Return the (X, Y) coordinate for the center point of the cell that contains the specified text.  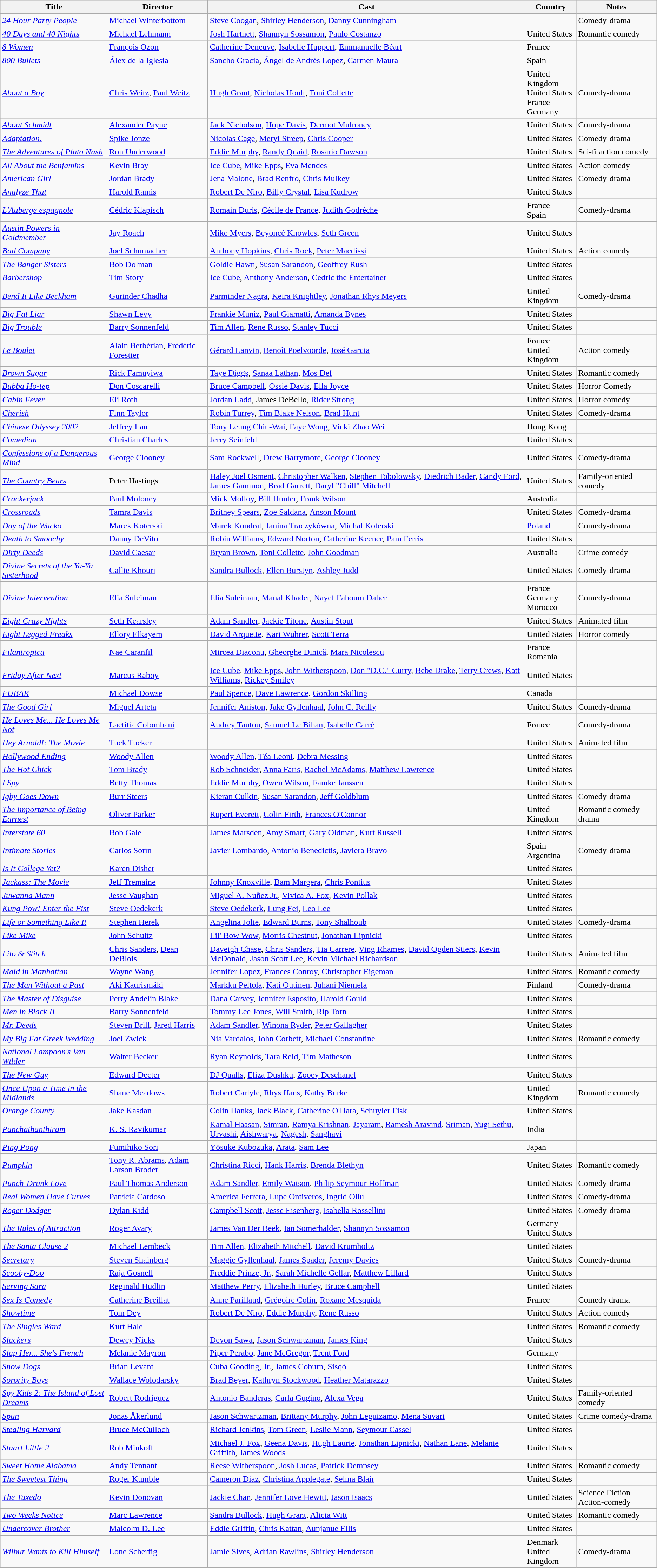
Sweet Home Alabama (54, 1465)
Comedian (54, 440)
François Ozon (158, 47)
Catherine Breillat (158, 1300)
Lil' Bow Wow, Morris Chestnut, Jonathan Lipnicki (366, 935)
Steven Brill, Jared Harris (158, 1025)
Cherish (54, 413)
Mircea Diaconu, Gheorghe Dinică, Mara Nicolescu (366, 652)
Adaptation. (54, 138)
Rob Schneider, Anna Faris, Rachel McAdams, Matthew Lawrence (366, 770)
Title (54, 7)
Tim Allen, Elizabeth Mitchell, David Krumholtz (366, 1246)
Kamal Haasan, Simran, Ramya Krishnan, Jayaram, Ramesh Aravind, Sriman, Yugi Sethu, Urvashi, Aishwarya, Nagesh, Sanghavi (366, 1129)
Sam Rockwell, Drew Barrymore, George Clooney (366, 458)
Stuart Little 2 (54, 1447)
John Schultz (158, 935)
Crime comedy (616, 552)
Michael Dowse (158, 693)
Andy Tennant (158, 1465)
Markku Peltola, Kati Outinen, Juhani Niemela (366, 985)
About Schmidt (54, 125)
24 Hour Party People (54, 20)
Melanie Mayron (158, 1353)
Richard Jenkins, Tom Green, Leslie Mann, Seymour Cassel (366, 1429)
Steven Shainberg (158, 1259)
Tony Leung Chiu-Wai, Faye Wong, Vicki Zhao Wei (366, 426)
Kevin Donovan (158, 1497)
Divine Intervention (54, 598)
Tim Story (158, 278)
Jordan Brady (158, 178)
Anne Parillaud, Grégoire Colin, Roxane Mesquida (366, 1300)
DenmarkUnited Kingdom (551, 1551)
Eddie Griffin, Chris Kattan, Aunjanue Ellis (366, 1529)
Tim Allen, Rene Russo, Stanley Tucci (366, 327)
Steve Oedekerk (158, 909)
FranceGermanyMorocco (551, 598)
Showtime (54, 1313)
40 Days and 40 Nights (54, 34)
Joel Zwick (158, 1039)
Bob Dolman (158, 264)
Jackie Chan, Jennifer Love Hewitt, Jason Isaacs (366, 1497)
David Caesar (158, 552)
Secretary (54, 1259)
The Santa Clause 2 (54, 1246)
FUBAR (54, 693)
Gérard Lanvin, Benoît Poelvoorde, José Garcia (366, 350)
Eight Crazy Nights (54, 621)
Robin Turrey, Tim Blake Nelson, Brad Hunt (366, 413)
Chinese Odyssey 2002 (54, 426)
Undercover Brother (54, 1529)
Eddie Murphy, Randy Quaid, Rosario Dawson (366, 152)
Alain Berbérian, Frédéric Forestier (158, 350)
Romantic comedy-drama (616, 815)
Orange County (54, 1111)
Mick Molloy, Bill Hunter, Frank Wilson (366, 499)
Christian Charles (158, 440)
Like Mike (54, 935)
The Importance of Being Earnest (54, 815)
Nae Caranfil (158, 652)
Punch-Drunk Love (54, 1183)
Miguel A. Nuñez Jr., Vivica A. Fox, Kevin Pollak (366, 895)
Day of the Wacko (54, 526)
Kieran Culkin, Susan Sarandon, Jeff Goldblum (366, 796)
The Rules of Attraction (54, 1228)
Karen Disher (158, 869)
Adam Sandler, Winona Ryder, Peter Gallagher (366, 1025)
Woody Allen, Téa Leoni, Debra Messing (366, 756)
Campbell Scott, Jesse Eisenberg, Isabella Rossellini (366, 1210)
Tommy Lee Jones, Will Smith, Rip Torn (366, 1012)
Sandra Bullock, Ellen Burstyn, Ashley Judd (366, 570)
Audrey Tautou, Samuel Le Bihan, Isabelle Carré (366, 725)
FranceUnited Kingdom (551, 350)
Jack Nicholson, Hope Davis, Dermot Mulroney (366, 125)
The Country Bears (54, 480)
Big Trouble (54, 327)
Tamra Davis (158, 512)
Canada (551, 693)
Robert Rodriguez (158, 1398)
Malcolm D. Lee (158, 1529)
Angelina Jolie, Edward Burns, Tony Shalhoub (366, 922)
Cédric Klapisch (158, 210)
The Hot Chick (54, 770)
Javier Lombardo, Antonio Benedictis, Javiera Bravo (366, 850)
Marek Kondrat, Janina Traczykówna, Michal Koterski (366, 526)
Crackerjack (54, 499)
Taye Diggs, Sanaa Lathan, Mos Def (366, 373)
Hugh Grant, Nicholas Hoult, Toni Collette (366, 93)
Japan (551, 1147)
Nia Vardalos, John Corbett, Michael Constantine (366, 1039)
Marc Lawrence (158, 1515)
Horror Comedy (616, 386)
Rick Famuyiwa (158, 373)
Bryan Brown, Toni Collette, John Goodman (366, 552)
Piper Perabo, Jane McGregor, Trent Ford (366, 1353)
Jonas Åkerlund (158, 1416)
Sex Is Comedy (54, 1300)
Cabin Fever (54, 400)
Science Fiction Action-comedy (616, 1497)
Sancho Gracia, Ángel de Andrés Lopez, Carmen Maura (366, 60)
Jason Schwartzman, Brittany Murphy, John Leguizamo, Mena Suvari (366, 1416)
America Ferrera, Lupe Ontiveros, Ingrid Oliu (366, 1197)
Michael Lehmann (158, 34)
The Good Girl (54, 706)
Big Fat Liar (54, 314)
Marek Koterski (158, 526)
Robert De Niro, Billy Crystal, Lisa Kudrow (366, 192)
Roger Kumble (158, 1479)
Harold Ramis (158, 192)
Dana Carvey, Jennifer Esposito, Harold Gould (366, 998)
Stephen Herek (158, 922)
Michael J. Fox, Geena Davis, Hugh Laurie, Jonathan Lipnicki, Nathan Lane, Melanie Griffith, James Woods (366, 1447)
Jennifer Lopez, Frances Conroy, Christopher Eigeman (366, 971)
Chris Sanders, Dean DeBlois (158, 954)
Parminder Nagra, Keira Knightley, Jonathan Rhys Meyers (366, 296)
Peter Hastings (158, 480)
Men in Black II (54, 1012)
Maid in Manhattan (54, 971)
Jay Roach (158, 233)
Stealing Harvard (54, 1429)
Britney Spears, Zoe Saldana, Anson Mount (366, 512)
Robert De Niro, Eddie Murphy, Rene Russo (366, 1313)
Notes (616, 7)
Crime comedy-drama (616, 1416)
Hong Kong (551, 426)
Antonio Banderas, Carla Gugino, Alexa Vega (366, 1398)
Anthony Hopkins, Chris Rock, Peter Macdissi (366, 251)
Sandra Bullock, Hugh Grant, Alicia Witt (366, 1515)
Pumpkin (54, 1165)
Daveigh Chase, Chris Sanders, Tia Carrere, Ving Rhames, David Ogden Stiers, Kevin McDonald, Jason Scott Lee, Kevin Michael Richardson (366, 954)
Scooby-Doo (54, 1273)
United KingdomUnited StatesFranceGermany (551, 93)
Goldie Hawn, Susan Sarandon, Geoffrey Rush (366, 264)
Frankie Muniz, Paul Giamatti, Amanda Bynes (366, 314)
Igby Goes Down (54, 796)
Hollywood Ending (54, 756)
Perry Andelin Blake (158, 998)
Tony R. Abrams, Adam Larson Broder (158, 1165)
Michael Lembeck (158, 1246)
Freddie Prinze, Jr., Sarah Michelle Gellar, Matthew Lillard (366, 1273)
Brian Levant (158, 1366)
Ellory Elkayem (158, 634)
Intimate Stories (54, 850)
Christina Ricci, Hank Harris, Brenda Blethyn (366, 1165)
Aki Kaurismäki (158, 985)
Cameron Diaz, Christina Applegate, Selma Blair (366, 1479)
Rob Minkoff (158, 1447)
Panchathanthiram (54, 1129)
Analyze That (54, 192)
Bad Company (54, 251)
Maggie Gyllenhaal, James Spader, Jeremy Davies (366, 1259)
Jamie Sives, Adrian Rawlins, Shirley Henderson (366, 1551)
The Sweetest Thing (54, 1479)
Dirty Deeds (54, 552)
Raja Gosnell (158, 1273)
The Singles Ward (54, 1326)
Seth Kearsley (158, 621)
Elia Suleiman (158, 598)
Wilbur Wants to Kill Himself (54, 1551)
Steve Coogan, Shirley Henderson, Danny Cunningham (366, 20)
Once Upon a Time in the Midlands (54, 1093)
Slackers (54, 1340)
Gurinder Chadha (158, 296)
Wayne Wang (158, 971)
Real Women Have Curves (54, 1197)
Adam Sandler, Jackie Titone, Austin Stout (366, 621)
Sci-fi action comedy (616, 152)
Jena Malone, Brad Renfro, Chris Mulkey (366, 178)
Spy Kids 2: The Island of Lost Dreams (54, 1398)
Betty Thomas (158, 783)
Life or Something Like It (54, 922)
Interstate 60 (54, 832)
Ron Underwood (158, 152)
Paul Thomas Anderson (158, 1183)
L'Auberge espagnole (54, 210)
Is It College Yet? (54, 869)
Cast (366, 7)
Brown Sugar (54, 373)
Elia Suleiman, Manal Khader, Nayef Fahoum Daher (366, 598)
Poland (551, 526)
The Adventures of Pluto Nash (54, 152)
Hey Arnold!: The Movie (54, 743)
FranceSpain (551, 210)
Le Boulet (54, 350)
Oliver Parker (158, 815)
Finland (551, 985)
James Van Der Beek, Ian Somerhalder, Shannyn Sossamon (366, 1228)
American Girl (54, 178)
Paul Moloney (158, 499)
Germany (551, 1353)
Bubba Ho-tep (54, 386)
Finn Taylor (158, 413)
Jesse Vaughan (158, 895)
Kevin Bray (158, 165)
The Tuxedo (54, 1497)
Marcus Raboy (158, 675)
DJ Qualls, Eliza Dushku, Zooey Deschanel (366, 1075)
Friday After Next (54, 675)
Don Coscarelli (158, 386)
Two Weeks Notice (54, 1515)
FranceRomania (551, 652)
Eddie Murphy, Owen Wilson, Famke Janssen (366, 783)
Mike Myers, Beyoncé Knowles, Seth Green (366, 233)
Jennifer Aniston, Jake Gyllenhaal, John C. Reilly (366, 706)
Ice Cube, Anthony Anderson, Cedric the Entertainer (366, 278)
Kung Pow! Enter the Fist (54, 909)
Miguel Arteta (158, 706)
Patricia Cardoso (158, 1197)
Nicolas Cage, Meryl Streep, Chris Cooper (366, 138)
Matthew Perry, Elizabeth Hurley, Bruce Campbell (366, 1286)
Snow Dogs (54, 1366)
Cuba Gooding, Jr., James Coburn, Sisqó (366, 1366)
Tom Brady (158, 770)
8 Women (54, 47)
Edward Decter (158, 1075)
Reginald Hudlin (158, 1286)
Dewey Nicks (158, 1340)
Woody Allen (158, 756)
Bend It Like Beckham (54, 296)
Jackass: The Movie (54, 882)
Divine Secrets of the Ya-Ya Sisterhood (54, 570)
Mr. Deeds (54, 1025)
The New Guy (54, 1075)
Confessions of a Dangerous Mind (54, 458)
Robin Williams, Edward Norton, Catherine Keener, Pam Ferris (366, 539)
K. S. Ravikumar (158, 1129)
Jake Kasdan (158, 1111)
Dylan Kidd (158, 1210)
Yōsuke Kubozuka, Arata, Sam Lee (366, 1147)
The Banger Sisters (54, 264)
Reese Witherspoon, Josh Lucas, Patrick Dempsey (366, 1465)
Austin Powers in Goldmember (54, 233)
Director (158, 7)
800 Bullets (54, 60)
GermanyUnited States (551, 1228)
Ice Cube, Mike Epps, Eva Mendes (366, 165)
Adam Sandler, Emily Watson, Philip Seymour Hoffman (366, 1183)
Bob Gale (158, 832)
Sorority Boys (54, 1380)
Burr Steers (158, 796)
Steve Oedekerk, Lung Fei, Leo Lee (366, 909)
Eight Legged Freaks (54, 634)
Kurt Hale (158, 1326)
Slap Her... She's French (54, 1353)
The Master of Disguise (54, 998)
Lilo & Stitch (54, 954)
Josh Hartnett, Shannyn Sossamon, Paulo Costanzo (366, 34)
Serving Sara (54, 1286)
National Lampoon's Van Wilder (54, 1057)
Crossroads (54, 512)
Jeff Tremaine (158, 882)
Roger Dodger (54, 1210)
Shawn Levy (158, 314)
David Arquette, Kari Wuhrer, Scott Terra (366, 634)
Carlos Sorín (158, 850)
Fumihiko Sori (158, 1147)
Tom Dey (158, 1313)
Romain Duris, Cécile de France, Judith Godrèche (366, 210)
Alexander Payne (158, 125)
Tuck Tucker (158, 743)
SpainArgentina (551, 850)
James Marsden, Amy Smart, Gary Oldman, Kurt Russell (366, 832)
Álex de la Iglesia (158, 60)
Ping Pong (54, 1147)
Jeffrey Lau (158, 426)
Spun (54, 1416)
Colin Hanks, Jack Black, Catherine O'Hara, Schuyler Fisk (366, 1111)
Spike Jonze (158, 138)
Brad Beyer, Kathryn Stockwood, Heather Matarazzo (366, 1380)
Haley Joel Osment, Christopher Walken, Stephen Tobolowsky, Diedrich Bader, Candy Ford, James Gammon, Brad Garrett, Daryl "Chill" Mitchell (366, 480)
Ryan Reynolds, Tara Reid, Tim Matheson (366, 1057)
George Clooney (158, 458)
Michael Winterbottom (158, 20)
Filantropica (54, 652)
Chris Weitz, Paul Weitz (158, 93)
My Big Fat Greek Wedding (54, 1039)
Comedy drama (616, 1300)
Walter Becker (158, 1057)
Catherine Deneuve, Isabelle Huppert, Emmanuelle Béart (366, 47)
Roger Avary (158, 1228)
Shane Meadows (158, 1093)
Laetitia Colombani (158, 725)
All About the Benjamins (54, 165)
Jerry Seinfeld (366, 440)
Death to Smoochy (54, 539)
Robert Carlyle, Rhys Ifans, Kathy Burke (366, 1093)
Wallace Wolodarsky (158, 1380)
Paul Spence, Dave Lawrence, Gordon Skilling (366, 693)
Bruce Campbell, Ossie Davis, Ella Joyce (366, 386)
I Spy (54, 783)
Danny DeVito (158, 539)
Juwanna Mann (54, 895)
Devon Sawa, Jason Schwartzman, James King (366, 1340)
Bruce McCulloch (158, 1429)
Country (551, 7)
Eli Roth (158, 400)
Callie Khouri (158, 570)
Joel Schumacher (158, 251)
Rupert Everett, Colin Firth, Frances O'Connor (366, 815)
India (551, 1129)
Barbershop (54, 278)
About a Boy (54, 93)
Jordan Ladd, James DeBello, Rider Strong (366, 400)
Ice Cube, Mike Epps, John Witherspoon, Don "D.C." Curry, Bebe Drake, Terry Crews, Katt Williams, Rickey Smiley (366, 675)
The Man Without a Past (54, 985)
He Loves Me... He Loves Me Not (54, 725)
Spain (551, 60)
Lone Scherfig (158, 1551)
Johnny Knoxville, Bam Margera, Chris Pontius (366, 882)
